Output the [x, y] coordinate of the center of the cell containing the given text.  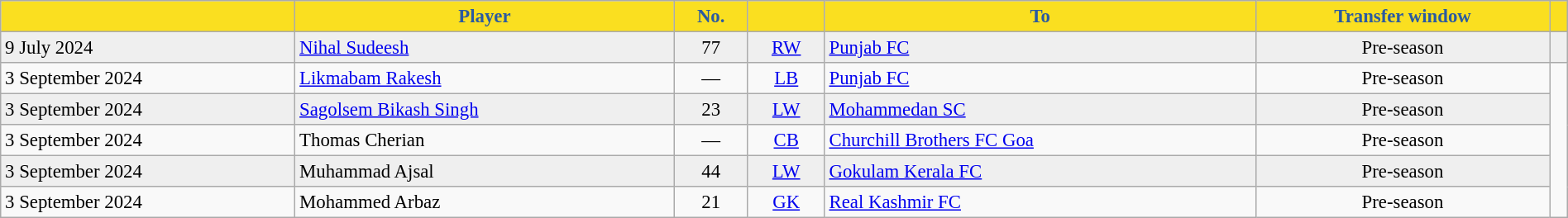
44 [711, 172]
Thomas Cherian [485, 140]
9 July 2024 [148, 48]
21 [711, 202]
Churchill Brothers FC Goa [1040, 140]
Mohammedan SC [1040, 110]
Player [485, 17]
Mohammed Arbaz [485, 202]
23 [711, 110]
Nihal Sudeesh [485, 48]
77 [711, 48]
Real Kashmir FC [1040, 202]
LB [786, 78]
RW [786, 48]
No. [711, 17]
Likmabam Rakesh [485, 78]
GK [786, 202]
To [1040, 17]
CB [786, 140]
Sagolsem Bikash Singh [485, 110]
Transfer window [1403, 17]
Gokulam Kerala FC [1040, 172]
Muhammad Ajsal [485, 172]
